Search for the cell housing the specified text and yield its [X, Y] center coordinate. 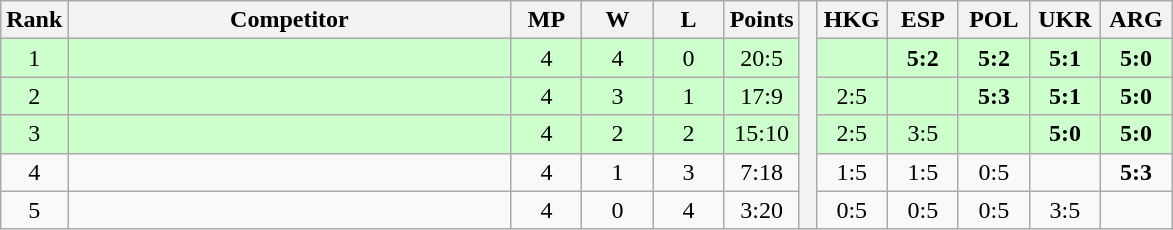
UKR [1064, 20]
Points [762, 20]
W [618, 20]
ESP [922, 20]
5 [34, 210]
HKG [852, 20]
Competitor [290, 20]
7:18 [762, 172]
15:10 [762, 134]
20:5 [762, 58]
L [688, 20]
ARG [1136, 20]
POL [994, 20]
17:9 [762, 96]
3:20 [762, 210]
MP [546, 20]
Rank [34, 20]
